Find where the given text appears and provide that cell's center as (x, y) coordinate. 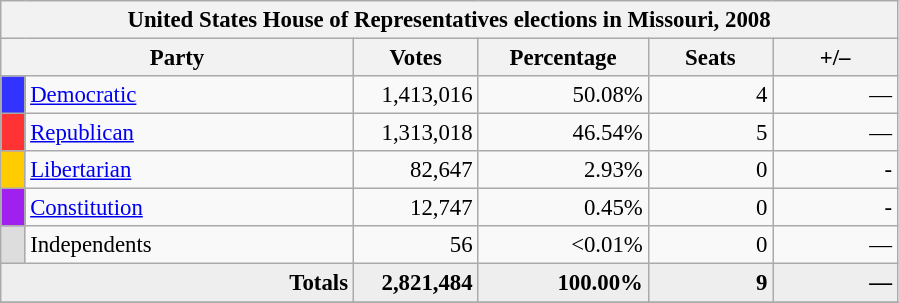
United States House of Representatives elections in Missouri, 2008 (450, 20)
Republican (189, 133)
<0.01% (563, 245)
5 (710, 133)
2.93% (563, 170)
56 (416, 245)
2,821,484 (416, 283)
Party (178, 58)
46.54% (563, 133)
Libertarian (189, 170)
9 (710, 283)
+/– (836, 58)
Democratic (189, 95)
82,647 (416, 170)
Seats (710, 58)
0.45% (563, 208)
100.00% (563, 283)
1,313,018 (416, 133)
Independents (189, 245)
4 (710, 95)
1,413,016 (416, 95)
Votes (416, 58)
Totals (178, 283)
Constitution (189, 208)
Percentage (563, 58)
12,747 (416, 208)
50.08% (563, 95)
